Extract the (X, Y) coordinate from the center of the cell holding the provided text.  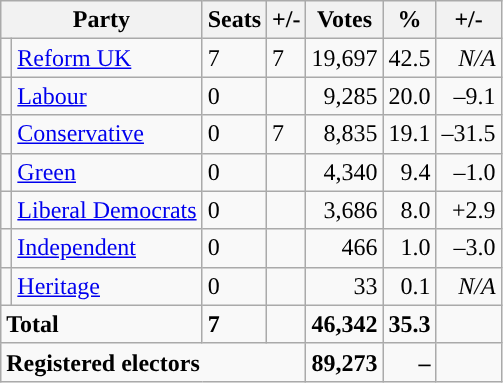
8,835 (344, 134)
Seats (234, 20)
42.5 (410, 58)
Independent (107, 248)
–9.1 (468, 96)
4,340 (344, 172)
Heritage (107, 286)
19,697 (344, 58)
8.0 (410, 210)
Votes (344, 20)
9.4 (410, 172)
89,273 (344, 362)
% (410, 20)
–31.5 (468, 134)
– (410, 362)
Registered electors (154, 362)
20.0 (410, 96)
466 (344, 248)
33 (344, 286)
0.1 (410, 286)
Conservative (107, 134)
35.3 (410, 324)
9,285 (344, 96)
Liberal Democrats (107, 210)
–1.0 (468, 172)
–3.0 (468, 248)
3,686 (344, 210)
Total (102, 324)
Green (107, 172)
Reform UK (107, 58)
46,342 (344, 324)
Party (102, 20)
1.0 (410, 248)
19.1 (410, 134)
Labour (107, 96)
+2.9 (468, 210)
